Scan for the cell matching the given text and deliver its [X, Y] coordinate at center. 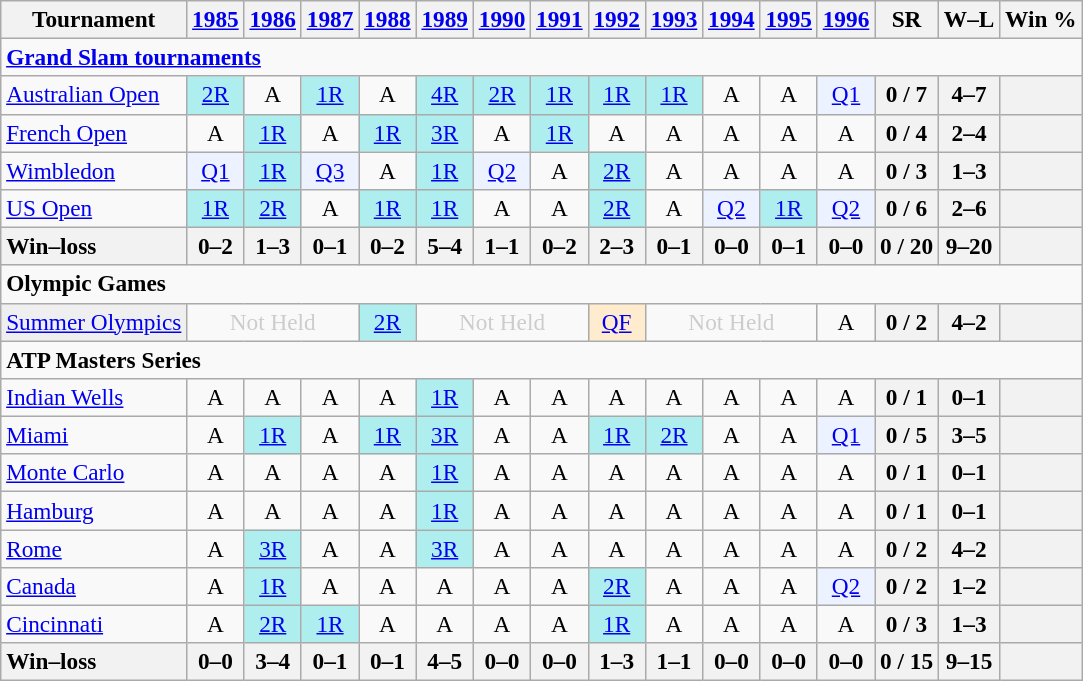
0 / 6 [907, 208]
Summer Olympics [94, 322]
QF [616, 322]
9–15 [968, 662]
3–5 [968, 435]
2–3 [616, 246]
Monte Carlo [94, 473]
1995 [788, 19]
1993 [674, 19]
Canada [94, 586]
4–7 [968, 95]
1988 [388, 19]
0 / 5 [907, 435]
4R [444, 95]
5–4 [444, 246]
SR [907, 19]
2–6 [968, 208]
Q3 [330, 170]
Cincinnati [94, 624]
US Open [94, 208]
0 / 15 [907, 662]
Rome [94, 548]
1996 [846, 19]
Indian Wells [94, 397]
1990 [502, 19]
Grand Slam tournaments [542, 57]
1989 [444, 19]
Win % [1041, 19]
Wimbledon [94, 170]
1985 [216, 19]
3–4 [272, 662]
1991 [560, 19]
Tournament [94, 19]
Olympic Games [542, 284]
0 / 7 [907, 95]
Australian Open [94, 95]
1986 [272, 19]
French Open [94, 133]
4–5 [444, 662]
1992 [616, 19]
1987 [330, 19]
1–2 [968, 586]
0 / 20 [907, 246]
ATP Masters Series [542, 359]
Hamburg [94, 510]
0 / 4 [907, 133]
1994 [732, 19]
9–20 [968, 246]
Miami [94, 435]
W–L [968, 19]
2–4 [968, 133]
